Identify which cell holds the provided text, then report its [x, y] central coordinate. 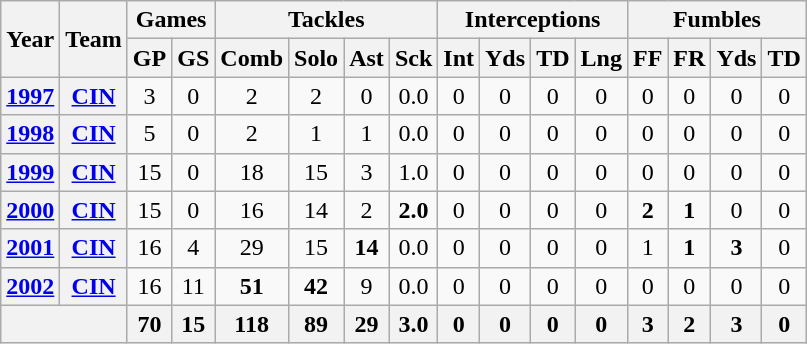
1999 [30, 172]
Ast [367, 58]
Comb [252, 58]
4 [194, 248]
Tackles [326, 20]
2.0 [413, 210]
Solo [316, 58]
11 [194, 286]
89 [316, 324]
2000 [30, 210]
Team [94, 39]
1998 [30, 134]
2002 [30, 286]
FF [647, 58]
Games [170, 20]
GP [149, 58]
Int [459, 58]
51 [252, 286]
9 [367, 286]
5 [149, 134]
GS [194, 58]
118 [252, 324]
70 [149, 324]
Fumbles [716, 20]
Year [30, 39]
Sck [413, 58]
18 [252, 172]
FR [690, 58]
Interceptions [533, 20]
3.0 [413, 324]
2001 [30, 248]
1997 [30, 96]
42 [316, 286]
Lng [601, 58]
1.0 [413, 172]
